Find where the given text appears and provide that cell's center as (x, y) coordinate. 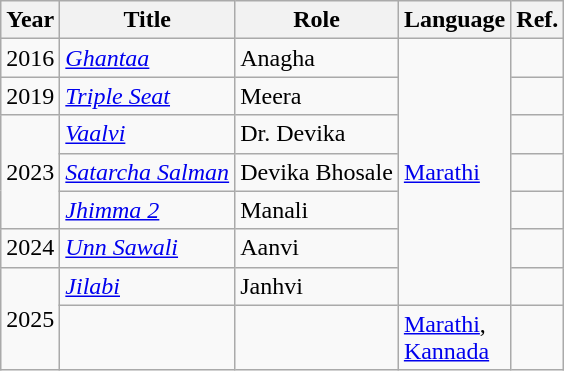
Title (148, 20)
2024 (30, 248)
Satarcha Salman (148, 172)
Marathi,Kannada (454, 338)
Jilabi (148, 286)
Vaalvi (148, 134)
Role (317, 20)
Ghantaa (148, 58)
Meera (317, 96)
Aanvi (317, 248)
Ref. (538, 20)
Manali (317, 210)
2025 (30, 318)
Marathi (454, 172)
Devika Bhosale (317, 172)
Year (30, 20)
2019 (30, 96)
Jhimma 2 (148, 210)
Triple Seat (148, 96)
Language (454, 20)
Janhvi (317, 286)
Unn Sawali (148, 248)
2016 (30, 58)
Anagha (317, 58)
Dr. Devika (317, 134)
2023 (30, 172)
